From the cell containing the given text, extract its center point as (x, y) coordinate. 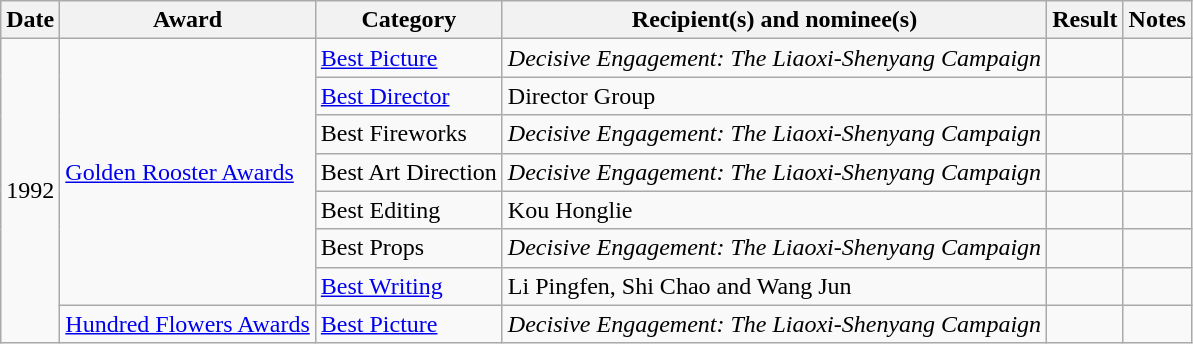
1992 (30, 191)
Award (188, 20)
Hundred Flowers Awards (188, 324)
Best Editing (408, 210)
Recipient(s) and nominee(s) (774, 20)
Kou Honglie (774, 210)
Golden Rooster Awards (188, 172)
Director Group (774, 96)
Result (1085, 20)
Best Fireworks (408, 134)
Li Pingfen, Shi Chao and Wang Jun (774, 286)
Notes (1157, 20)
Best Director (408, 96)
Best Art Direction (408, 172)
Date (30, 20)
Best Props (408, 248)
Category (408, 20)
Best Writing (408, 286)
